Output the (x, y) coordinate of the center of the cell containing the given text.  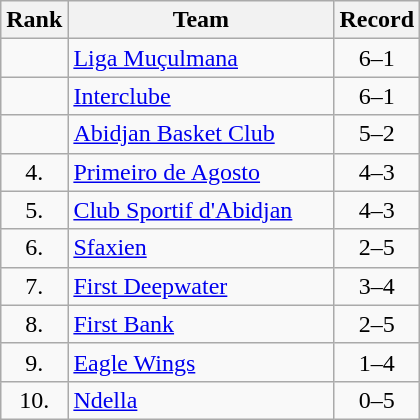
7. (34, 286)
Sfaxien (201, 248)
10. (34, 400)
First Bank (201, 324)
Club Sportif d'Abidjan (201, 210)
Interclube (201, 96)
3–4 (377, 286)
8. (34, 324)
4. (34, 172)
First Deepwater (201, 286)
6. (34, 248)
Record (377, 20)
Rank (34, 20)
Abidjan Basket Club (201, 134)
Eagle Wings (201, 362)
1–4 (377, 362)
Primeiro de Agosto (201, 172)
0–5 (377, 400)
5. (34, 210)
Team (201, 20)
Liga Muçulmana (201, 58)
9. (34, 362)
5–2 (377, 134)
Ndella (201, 400)
